For the text-containing cell, return its midpoint in [X, Y] coordinate format. 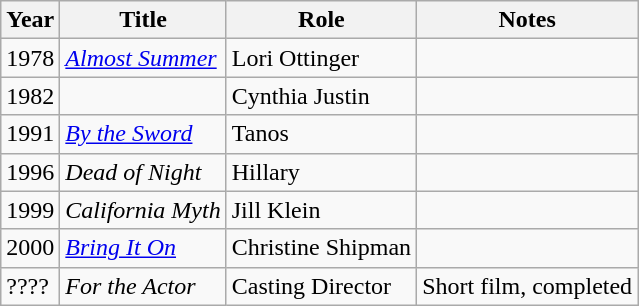
Lori Ottinger [321, 58]
Bring It On [143, 248]
1982 [30, 96]
1991 [30, 134]
Notes [528, 20]
Dead of Night [143, 172]
California Myth [143, 210]
1999 [30, 210]
Year [30, 20]
For the Actor [143, 286]
2000 [30, 248]
1996 [30, 172]
???? [30, 286]
1978 [30, 58]
Casting Director [321, 286]
Title [143, 20]
Short film, completed [528, 286]
Almost Summer [143, 58]
Tanos [321, 134]
Cynthia Justin [321, 96]
Christine Shipman [321, 248]
Hillary [321, 172]
Role [321, 20]
By the Sword [143, 134]
Jill Klein [321, 210]
